For the text-containing cell, return its midpoint in (X, Y) coordinate format. 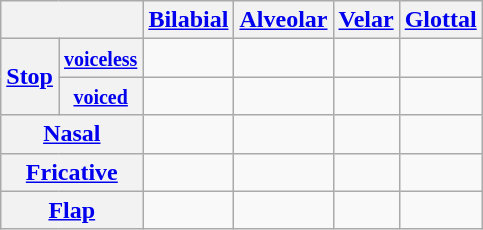
voiceless (100, 58)
Alveolar (284, 20)
Velar (366, 20)
Nasal (72, 134)
Bilabial (188, 20)
Glottal (440, 20)
voiced (100, 96)
Flap (72, 210)
Fricative (72, 172)
Stop (30, 77)
